For the text-containing cell, return its midpoint in (x, y) coordinate format. 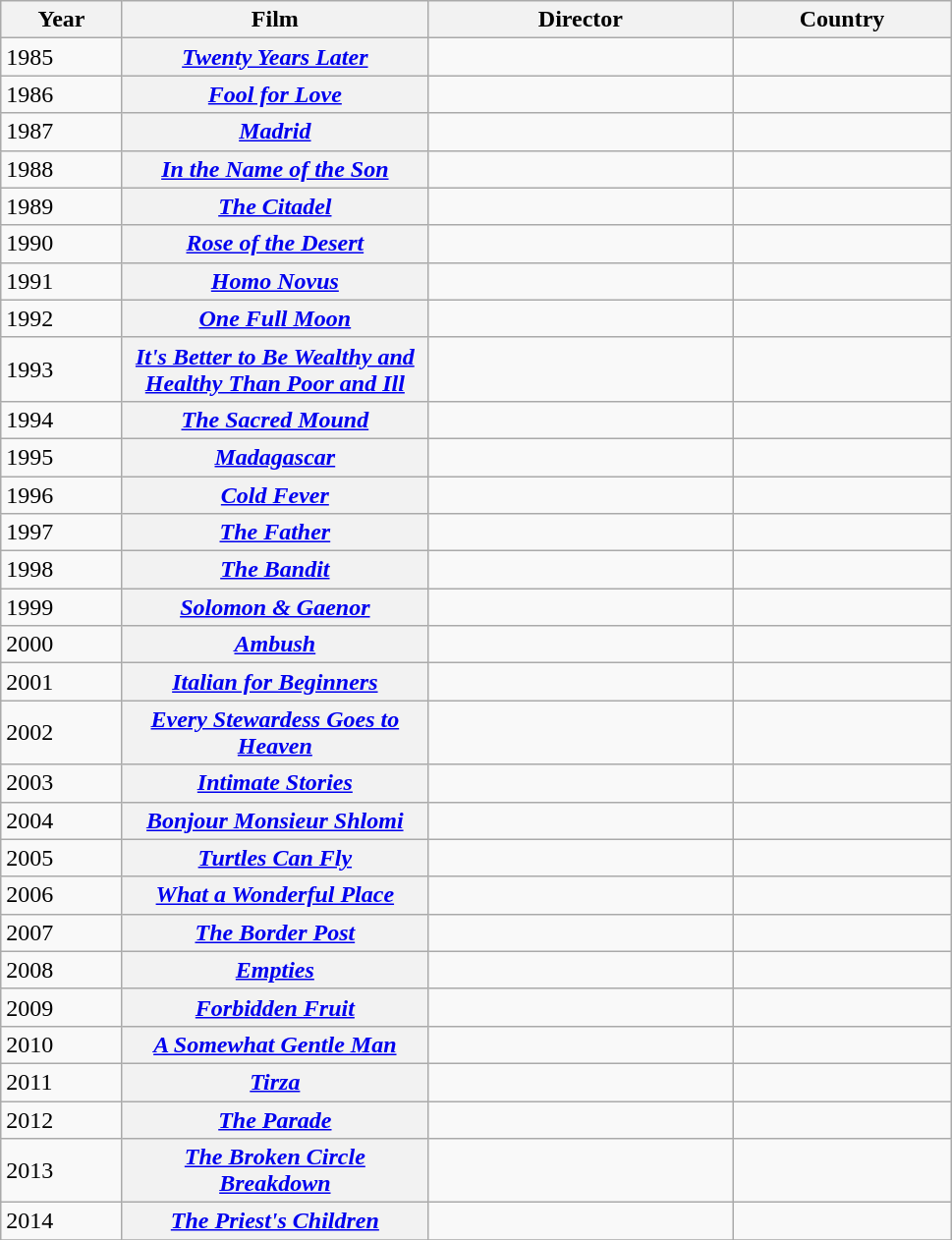
The Citadel (275, 206)
1987 (62, 132)
2005 (62, 858)
2006 (62, 895)
Madagascar (275, 457)
2001 (62, 682)
1988 (62, 169)
2007 (62, 932)
In the Name of the Son (275, 169)
Forbidden Fruit (275, 1007)
2013 (62, 1171)
The Sacred Mound (275, 420)
Bonjour Monsieur Shlomi (275, 820)
1992 (62, 318)
Director (580, 20)
The Parade (275, 1119)
1999 (62, 607)
Madrid (275, 132)
It's Better to Be Wealthy and Healthy Than Poor and Ill (275, 369)
The Father (275, 533)
1991 (62, 281)
1994 (62, 420)
Fool for Love (275, 94)
1986 (62, 94)
One Full Moon (275, 318)
2009 (62, 1007)
Film (275, 20)
2000 (62, 645)
2002 (62, 733)
2010 (62, 1044)
Tirza (275, 1082)
Year (62, 20)
2008 (62, 970)
The Bandit (275, 570)
The Priest's Children (275, 1221)
2012 (62, 1119)
1995 (62, 457)
1998 (62, 570)
A Somewhat Gentle Man (275, 1044)
1989 (62, 206)
Cold Fever (275, 494)
2003 (62, 783)
1993 (62, 369)
Country (841, 20)
The Border Post (275, 932)
1990 (62, 244)
Italian for Beginners (275, 682)
What a Wonderful Place (275, 895)
Ambush (275, 645)
2014 (62, 1221)
1996 (62, 494)
2011 (62, 1082)
1997 (62, 533)
Rose of the Desert (275, 244)
Turtles Can Fly (275, 858)
Every Stewardess Goes to Heaven (275, 733)
2004 (62, 820)
Empties (275, 970)
Solomon & Gaenor (275, 607)
Homo Novus (275, 281)
Twenty Years Later (275, 57)
Intimate Stories (275, 783)
1985 (62, 57)
The Broken Circle Breakdown (275, 1171)
